Determine the (X, Y) coordinate at the center of the cell enclosing the given text.  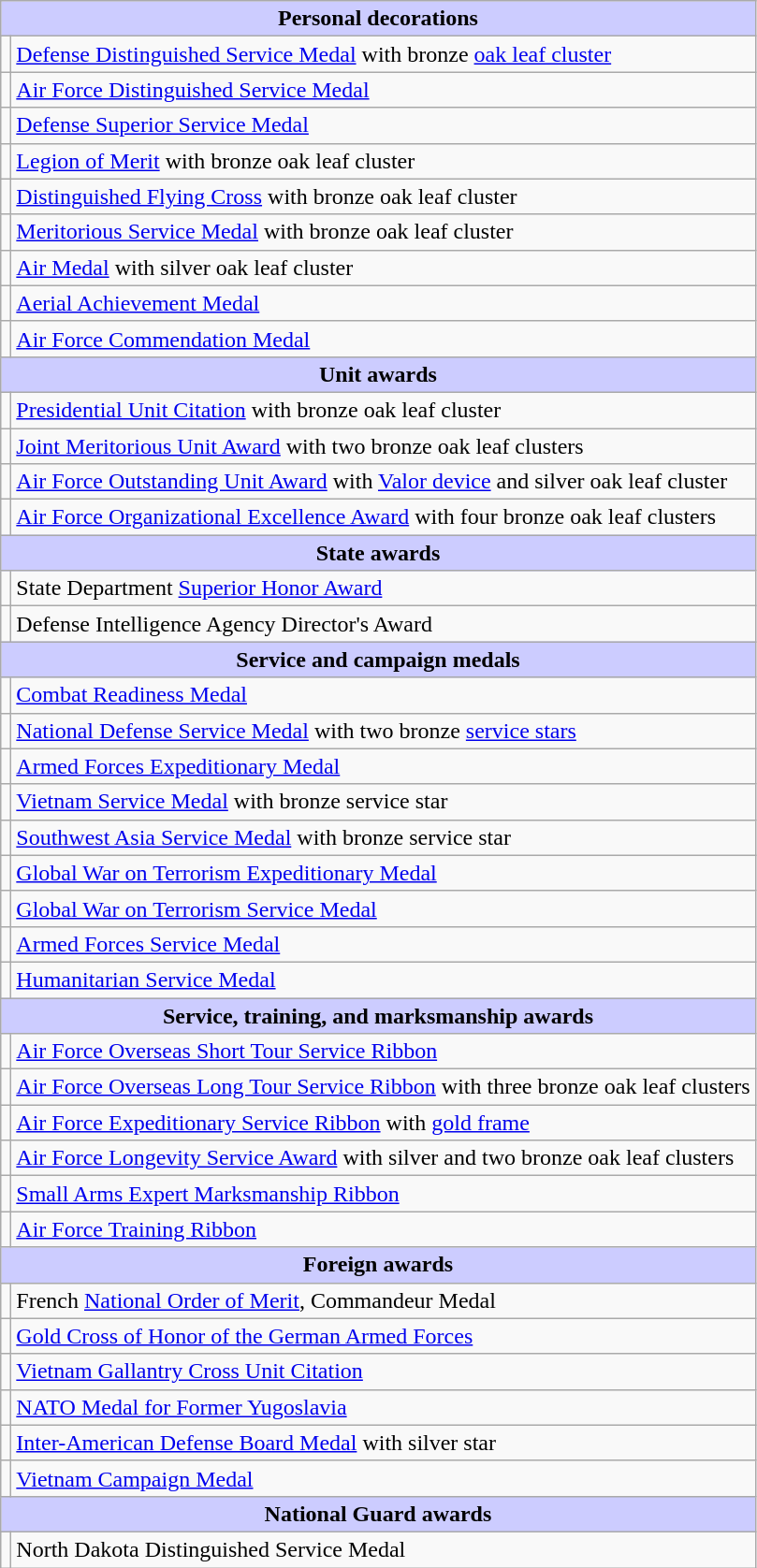
National Guard awards (378, 1514)
Air Force Outstanding Unit Award with Valor device and silver oak leaf cluster (384, 482)
NATO Medal for Former Yugoslavia (384, 1407)
Air Force Organizational Excellence Award with four bronze oak leaf clusters (384, 517)
Inter-American Defense Board Medal with silver star (384, 1443)
Service, training, and marksmanship awards (378, 1015)
Unit awards (378, 374)
Aerial Achievement Medal (384, 303)
Personal decorations (378, 19)
Vietnam Campaign Medal (384, 1478)
Vietnam Service Medal with bronze service star (384, 802)
Global War on Terrorism Service Medal (384, 908)
North Dakota Distinguished Service Medal (384, 1549)
State Department Superior Honor Award (384, 588)
Air Force Training Ribbon (384, 1229)
Defense Superior Service Medal (384, 125)
National Defense Service Medal with two bronze service stars (384, 731)
Air Force Distinguished Service Medal (384, 90)
Combat Readiness Medal (384, 695)
French National Order of Merit, Commandeur Medal (384, 1300)
Defense Intelligence Agency Director's Award (384, 624)
State awards (378, 553)
Defense Distinguished Service Medal with bronze oak leaf cluster (384, 54)
Air Force Commendation Medal (384, 339)
Global War on Terrorism Expeditionary Medal (384, 873)
Air Force Overseas Long Tour Service Ribbon with three bronze oak leaf clusters (384, 1087)
Foreign awards (378, 1265)
Gold Cross of Honor of the German Armed Forces (384, 1336)
Air Force Longevity Service Award with silver and two bronze oak leaf clusters (384, 1158)
Service and campaign medals (378, 660)
Armed Forces Service Medal (384, 944)
Vietnam Gallantry Cross Unit Citation (384, 1372)
Humanitarian Service Medal (384, 980)
Air Medal with silver oak leaf cluster (384, 268)
Legion of Merit with bronze oak leaf cluster (384, 161)
Armed Forces Expeditionary Medal (384, 766)
Southwest Asia Service Medal with bronze service star (384, 837)
Presidential Unit Citation with bronze oak leaf cluster (384, 410)
Joint Meritorious Unit Award with two bronze oak leaf clusters (384, 446)
Meritorious Service Medal with bronze oak leaf cluster (384, 232)
Air Force Overseas Short Tour Service Ribbon (384, 1052)
Small Arms Expert Marksmanship Ribbon (384, 1194)
Distinguished Flying Cross with bronze oak leaf cluster (384, 196)
Air Force Expeditionary Service Ribbon with gold frame (384, 1123)
